For the text-containing cell, return its midpoint in (X, Y) coordinate format. 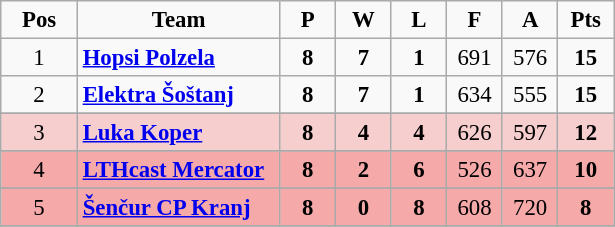
F (475, 20)
555 (530, 95)
3 (40, 133)
626 (475, 133)
634 (475, 95)
0 (364, 208)
A (530, 20)
LTHcast Mercator (178, 170)
Elektra Šoštanj (178, 95)
Luka Koper (178, 133)
Pts (586, 20)
Šenčur CP Kranj (178, 208)
L (419, 20)
608 (475, 208)
Team (178, 20)
P (308, 20)
637 (530, 170)
720 (530, 208)
5 (40, 208)
6 (419, 170)
12 (586, 133)
526 (475, 170)
691 (475, 58)
597 (530, 133)
Hopsi Polzela (178, 58)
576 (530, 58)
10 (586, 170)
Pos (40, 20)
W (364, 20)
